Find where the given text appears and provide that cell's center as (x, y) coordinate. 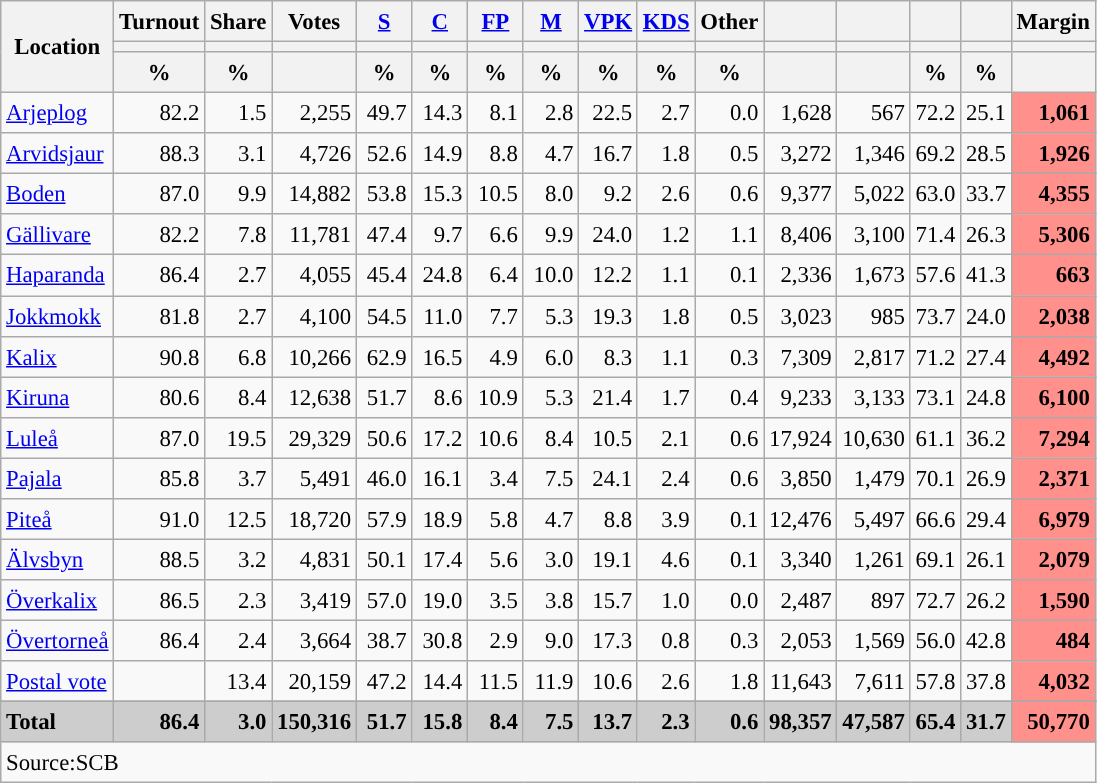
5,022 (874, 194)
3,133 (874, 398)
3,100 (874, 234)
73.1 (935, 398)
12.5 (238, 520)
47,587 (874, 722)
7,294 (1053, 438)
26.3 (986, 234)
14.9 (440, 154)
57.6 (935, 276)
3,272 (800, 154)
6,100 (1053, 398)
Jokkmokk (58, 316)
10,266 (314, 356)
80.6 (160, 398)
4,055 (314, 276)
3.9 (666, 520)
72.7 (935, 600)
3,023 (800, 316)
Boden (58, 194)
22.5 (608, 114)
56.0 (935, 640)
13.7 (608, 722)
37.8 (986, 682)
13.4 (238, 682)
16.7 (608, 154)
8.1 (496, 114)
28.5 (986, 154)
8.0 (551, 194)
63.0 (935, 194)
19.3 (608, 316)
61.1 (935, 438)
663 (1053, 276)
71.2 (935, 356)
1,628 (800, 114)
11.5 (496, 682)
38.7 (384, 640)
16.5 (440, 356)
KDS (666, 22)
Luleå (58, 438)
6.4 (496, 276)
42.8 (986, 640)
4.6 (666, 560)
1.2 (666, 234)
26.9 (986, 478)
567 (874, 114)
5,306 (1053, 234)
29.4 (986, 520)
4,831 (314, 560)
52.6 (384, 154)
45.4 (384, 276)
2.8 (551, 114)
14.3 (440, 114)
Total (58, 722)
49.7 (384, 114)
29,329 (314, 438)
6.0 (551, 356)
21.4 (608, 398)
7.8 (238, 234)
6,979 (1053, 520)
11.9 (551, 682)
5.6 (496, 560)
5.8 (496, 520)
62.9 (384, 356)
27.4 (986, 356)
18.9 (440, 520)
50.1 (384, 560)
9.2 (608, 194)
5,491 (314, 478)
11.0 (440, 316)
897 (874, 600)
33.7 (986, 194)
4,492 (1053, 356)
3,419 (314, 600)
2.1 (666, 438)
S (384, 22)
71.4 (935, 234)
Älvsbyn (58, 560)
9,233 (800, 398)
985 (874, 316)
7,611 (874, 682)
57.8 (935, 682)
30.8 (440, 640)
4,032 (1053, 682)
17,924 (800, 438)
C (440, 22)
1,926 (1053, 154)
1,569 (874, 640)
47.2 (384, 682)
81.8 (160, 316)
69.2 (935, 154)
10.9 (496, 398)
88.5 (160, 560)
25.1 (986, 114)
VPK (608, 22)
19.1 (608, 560)
3,664 (314, 640)
9.7 (440, 234)
Övertorneå (58, 640)
Source:SCB (548, 762)
150,316 (314, 722)
7,309 (800, 356)
72.2 (935, 114)
1.7 (666, 398)
88.3 (160, 154)
1,673 (874, 276)
8.6 (440, 398)
3.1 (238, 154)
1,261 (874, 560)
9,377 (800, 194)
3.5 (496, 600)
2,053 (800, 640)
65.4 (935, 722)
FP (496, 22)
3.8 (551, 600)
484 (1053, 640)
8.3 (608, 356)
91.0 (160, 520)
19.0 (440, 600)
0.8 (666, 640)
2,079 (1053, 560)
3,850 (800, 478)
1.0 (666, 600)
3.4 (496, 478)
98,357 (800, 722)
69.1 (935, 560)
2,038 (1053, 316)
Kalix (58, 356)
10,630 (874, 438)
2,371 (1053, 478)
0.4 (730, 398)
16.1 (440, 478)
17.2 (440, 438)
11,643 (800, 682)
Piteå (58, 520)
86.5 (160, 600)
47.4 (384, 234)
Location (58, 47)
11,781 (314, 234)
85.8 (160, 478)
M (551, 22)
3,340 (800, 560)
4,100 (314, 316)
2,255 (314, 114)
9.0 (551, 640)
Other (730, 22)
Pajala (58, 478)
4,726 (314, 154)
14,882 (314, 194)
Kiruna (58, 398)
18,720 (314, 520)
53.8 (384, 194)
24.1 (608, 478)
66.6 (935, 520)
Haparanda (58, 276)
Arjeplog (58, 114)
15.7 (608, 600)
31.7 (986, 722)
3.7 (238, 478)
Votes (314, 22)
20,159 (314, 682)
36.2 (986, 438)
2,817 (874, 356)
1.5 (238, 114)
Share (238, 22)
Överkalix (58, 600)
1,479 (874, 478)
4.9 (496, 356)
1,061 (1053, 114)
6.8 (238, 356)
Postal vote (58, 682)
4,355 (1053, 194)
15.3 (440, 194)
41.3 (986, 276)
3.2 (238, 560)
2,336 (800, 276)
6.6 (496, 234)
2.9 (496, 640)
Margin (1053, 22)
12,476 (800, 520)
50.6 (384, 438)
57.9 (384, 520)
57.0 (384, 600)
70.1 (935, 478)
46.0 (384, 478)
1,590 (1053, 600)
Arvidsjaur (58, 154)
90.8 (160, 356)
12,638 (314, 398)
15.8 (440, 722)
50,770 (1053, 722)
54.5 (384, 316)
73.7 (935, 316)
2,487 (800, 600)
8,406 (800, 234)
19.5 (238, 438)
26.2 (986, 600)
Turnout (160, 22)
17.3 (608, 640)
Gällivare (58, 234)
5,497 (874, 520)
7.7 (496, 316)
14.4 (440, 682)
12.2 (608, 276)
17.4 (440, 560)
10.0 (551, 276)
26.1 (986, 560)
1,346 (874, 154)
